Pinpoint the cell where the given text exists, returning its [X, Y] midpoint coordinate. 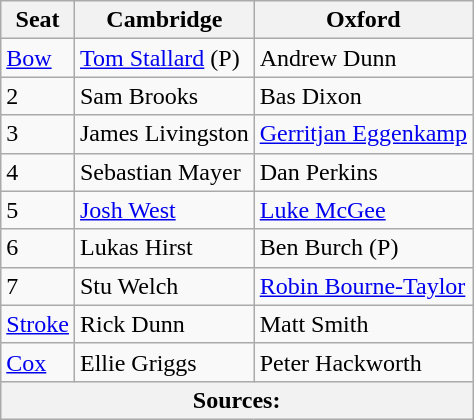
Andrew Dunn [363, 58]
James Livingston [164, 134]
Matt Smith [363, 324]
3 [38, 134]
Gerritjan Eggenkamp [363, 134]
Cambridge [164, 20]
Dan Perkins [363, 172]
Lukas Hirst [164, 248]
Josh West [164, 210]
Bow [38, 58]
Bas Dixon [363, 96]
Cox [38, 362]
Robin Bourne-Taylor [363, 286]
6 [38, 248]
Stu Welch [164, 286]
5 [38, 210]
2 [38, 96]
Luke McGee [363, 210]
Peter Hackworth [363, 362]
Sam Brooks [164, 96]
Oxford [363, 20]
7 [38, 286]
Seat [38, 20]
Rick Dunn [164, 324]
Sebastian Mayer [164, 172]
Stroke [38, 324]
Ben Burch (P) [363, 248]
Tom Stallard (P) [164, 58]
Ellie Griggs [164, 362]
Sources: [237, 400]
4 [38, 172]
